Locate the cell with the specified text and output its (x, y) center coordinate. 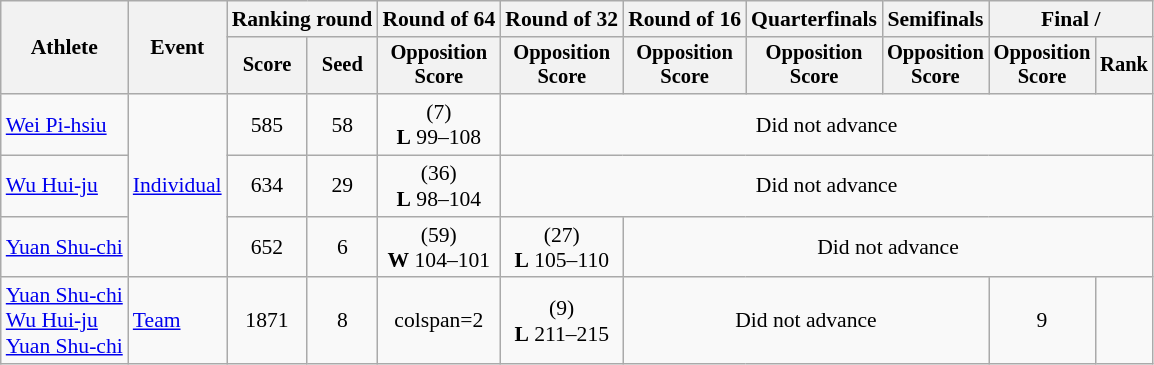
1871 (268, 322)
Yuan Shu-chiWu Hui-juYuan Shu-chi (64, 322)
Semifinals (936, 19)
Wu Hui-ju (64, 186)
(36) L 98–104 (438, 186)
Seed (342, 66)
58 (342, 124)
Score (268, 66)
Team (178, 322)
Event (178, 48)
Round of 16 (684, 19)
(59) W 104–101 (438, 248)
Rank (1124, 66)
Final / (1071, 19)
Athlete (64, 48)
Wei Pi-hsiu (64, 124)
6 (342, 248)
29 (342, 186)
Individual (178, 186)
Round of 64 (438, 19)
652 (268, 248)
(27) L 105–110 (562, 248)
(7) L 99–108 (438, 124)
Round of 32 (562, 19)
634 (268, 186)
9 (1042, 322)
8 (342, 322)
(9) L 211–215 (562, 322)
Yuan Shu-chi (64, 248)
Ranking round (302, 19)
colspan=2 (438, 322)
Quarterfinals (814, 19)
585 (268, 124)
